Provide the (X, Y) coordinate of the cell's center where the given text is located.  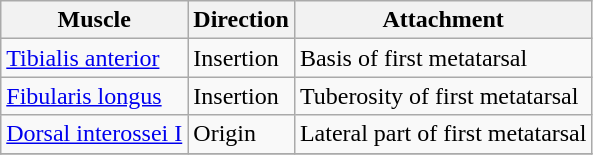
Lateral part of first metatarsal (443, 134)
Fibularis longus (94, 96)
Dorsal interossei I (94, 134)
Origin (242, 134)
Tibialis anterior (94, 58)
Direction (242, 20)
Basis of first metatarsal (443, 58)
Attachment (443, 20)
Tuberosity of first metatarsal (443, 96)
Muscle (94, 20)
